Return [X, Y] of the center of cell containing provided text 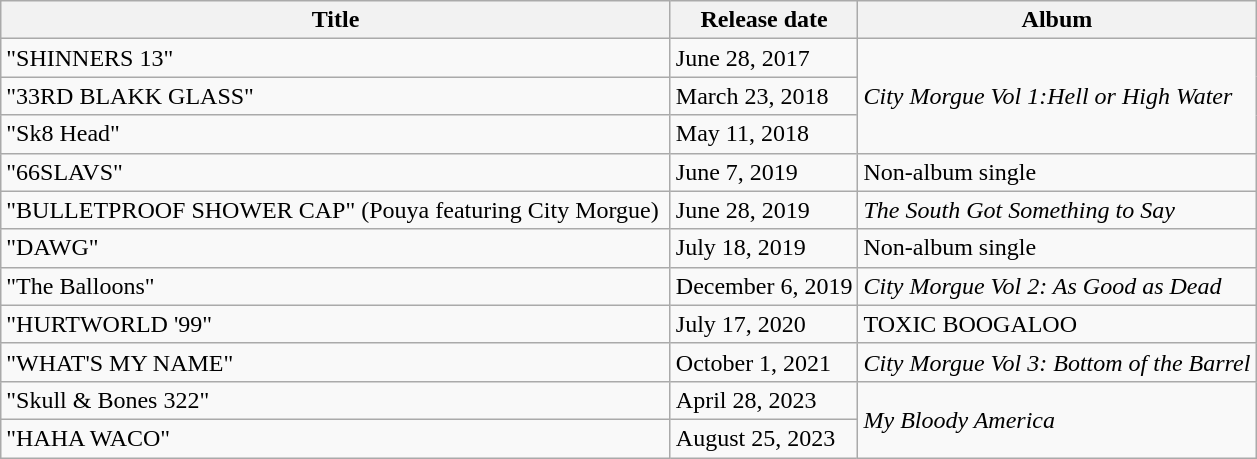
"HURTWORLD '99" [336, 324]
June 28, 2019 [764, 210]
June 28, 2017 [764, 58]
"BULLETPROOF SHOWER CAP" (Pouya featuring City Morgue) [336, 210]
"SHINNERS 13" [336, 58]
"Skull & Bones 322" [336, 400]
City Morgue Vol 1:Hell or High Water [1057, 96]
"WHAT'S MY NAME" [336, 362]
July 17, 2020 [764, 324]
"HAHA WACO" [336, 438]
City Morgue Vol 3: Bottom of the Barrel [1057, 362]
City Morgue Vol 2: As Good as Dead [1057, 286]
"The Balloons" [336, 286]
TOXIC BOOGALOO [1057, 324]
"Sk8 Head" [336, 134]
Album [1057, 20]
Release date [764, 20]
"DAWG" [336, 248]
July 18, 2019 [764, 248]
June 7, 2019 [764, 172]
My Bloody America [1057, 419]
October 1, 2021 [764, 362]
August 25, 2023 [764, 438]
April 28, 2023 [764, 400]
May 11, 2018 [764, 134]
The South Got Something to Say [1057, 210]
"33RD BLAKK GLASS" [336, 96]
Title [336, 20]
March 23, 2018 [764, 96]
"66SLAVS" [336, 172]
December 6, 2019 [764, 286]
